Return [x, y] of the center of cell containing provided text 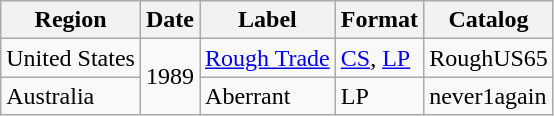
Rough Trade [268, 58]
LP [379, 96]
never1again [489, 96]
Format [379, 20]
Date [170, 20]
RoughUS65 [489, 58]
United States [71, 58]
Australia [71, 96]
CS, LP [379, 58]
Label [268, 20]
Catalog [489, 20]
Region [71, 20]
Aberrant [268, 96]
1989 [170, 77]
